Return the (x, y) coordinate for the center point of the cell that contains the specified text.  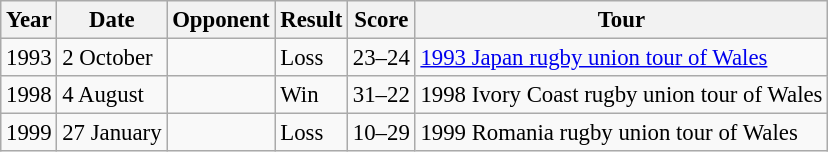
1999 (29, 133)
27 January (112, 133)
Opponent (221, 20)
10–29 (382, 133)
31–22 (382, 95)
1993 (29, 58)
1993 Japan rugby union tour of Wales (622, 58)
1998 (29, 95)
Year (29, 20)
Result (312, 20)
Score (382, 20)
1998 Ivory Coast rugby union tour of Wales (622, 95)
4 August (112, 95)
23–24 (382, 58)
Win (312, 95)
Tour (622, 20)
Date (112, 20)
2 October (112, 58)
1999 Romania rugby union tour of Wales (622, 133)
